Return [x, y] of the center of cell containing provided text 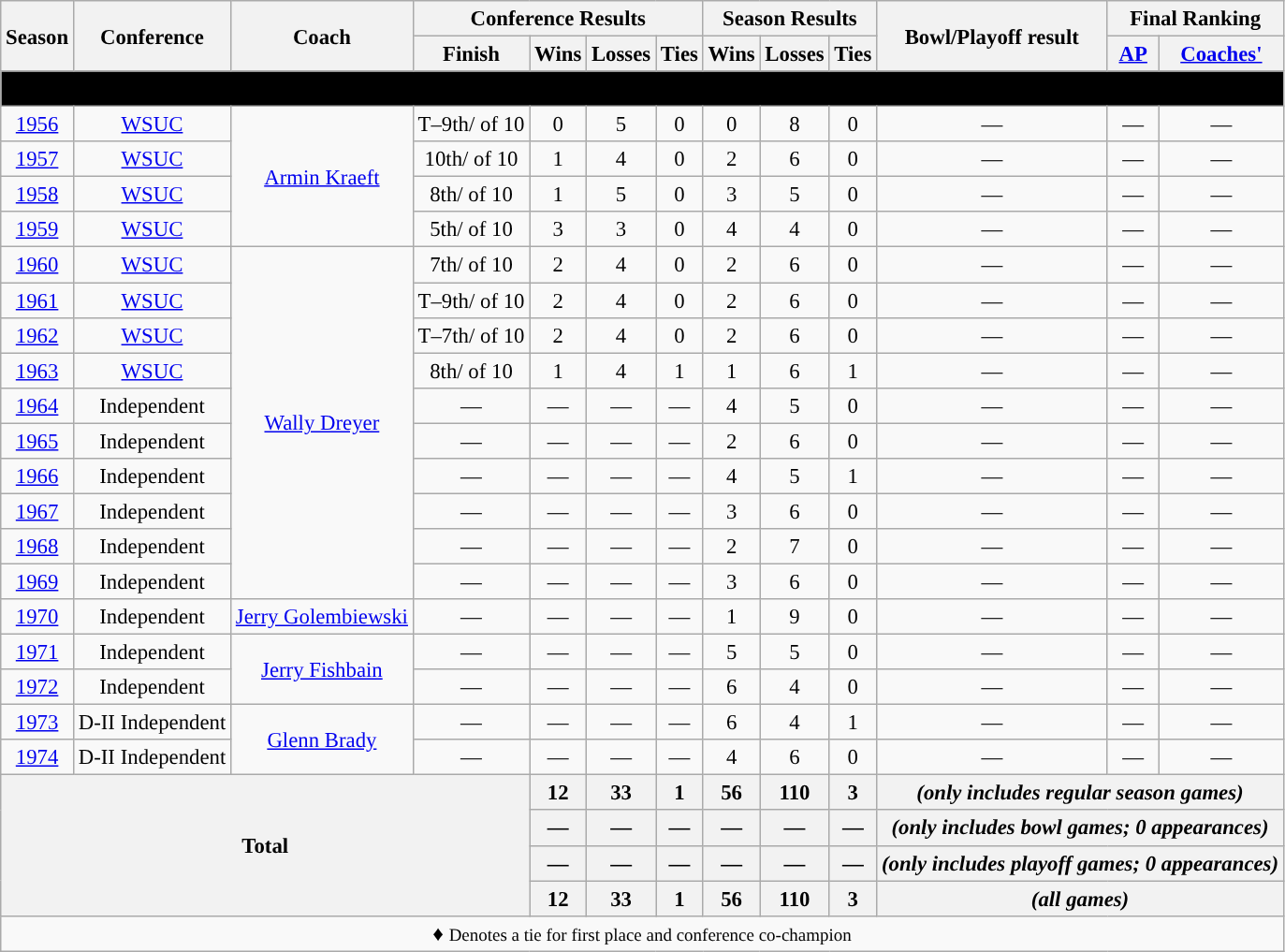
1962 [37, 335]
1963 [37, 371]
1961 [37, 300]
1973 [37, 723]
1959 [37, 229]
1957 [37, 159]
1968 [37, 547]
(all games) [1080, 899]
1971 [37, 652]
Conference Results [558, 19]
Milwaukee Panthers [642, 89]
Wally Dreyer [322, 423]
Season Results [790, 19]
Armin Kraeft [322, 177]
1972 [37, 687]
1970 [37, 617]
1965 [37, 441]
Coach [322, 36]
Season [37, 36]
5th/ of 10 [471, 229]
♦ Denotes a tie for first place and conference co-champion [642, 933]
10th/ of 10 [471, 159]
(only includes bowl games; 0 appearances) [1080, 828]
Coaches' [1220, 54]
1967 [37, 511]
1969 [37, 581]
8 [795, 124]
1974 [37, 757]
Bowl/Playoff result [992, 36]
Final Ranking [1195, 19]
(only includes regular season games) [1080, 793]
Jerry Golembiewski [322, 617]
1964 [37, 405]
7th/ of 10 [471, 265]
(only includes playoff games; 0 appearances) [1080, 863]
Conference [152, 36]
T–7th/ of 10 [471, 335]
1966 [37, 476]
1960 [37, 265]
Total [266, 845]
Jerry Fishbain [322, 670]
7 [795, 547]
1956 [37, 124]
AP [1133, 54]
Finish [471, 54]
Glenn Brady [322, 740]
9 [795, 617]
1958 [37, 195]
